Provide the (X, Y) coordinate of the cell's center where the given text is located.  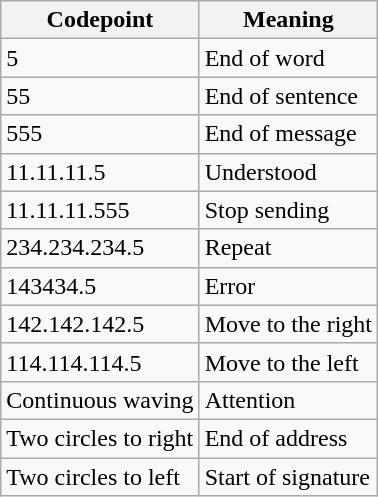
Start of signature (288, 477)
Move to the right (288, 324)
Two circles to right (100, 438)
Codepoint (100, 20)
Meaning (288, 20)
55 (100, 96)
End of sentence (288, 96)
End of address (288, 438)
End of word (288, 58)
Error (288, 286)
114.114.114.5 (100, 362)
5 (100, 58)
234.234.234.5 (100, 248)
143434.5 (100, 286)
Two circles to left (100, 477)
Stop sending (288, 210)
11.11.11.555 (100, 210)
Continuous waving (100, 400)
Move to the left (288, 362)
Repeat (288, 248)
11.11.11.5 (100, 172)
End of message (288, 134)
142.142.142.5 (100, 324)
Attention (288, 400)
555 (100, 134)
Understood (288, 172)
